Find where the given text appears and provide that cell's center as [X, Y] coordinate. 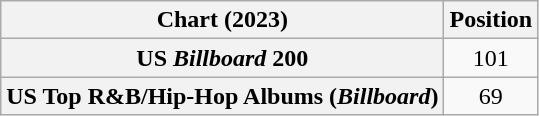
US Billboard 200 [222, 58]
Chart (2023) [222, 20]
US Top R&B/Hip-Hop Albums (Billboard) [222, 96]
Position [491, 20]
69 [491, 96]
101 [491, 58]
